Provide the (X, Y) coordinate of the cell's center where the given text is located.  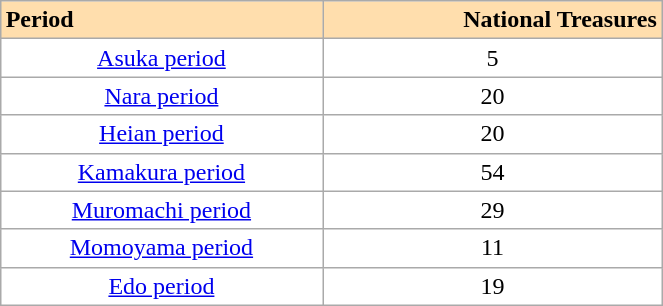
Momoyama period (162, 248)
11 (493, 248)
Edo period (162, 286)
Heian period (162, 134)
Muromachi period (162, 210)
29 (493, 210)
19 (493, 286)
Kamakura period (162, 172)
Asuka period (162, 58)
5 (493, 58)
Period (162, 20)
54 (493, 172)
National Treasures (493, 20)
Nara period (162, 96)
